Pinpoint the cell where the given text exists, returning its (X, Y) midpoint coordinate. 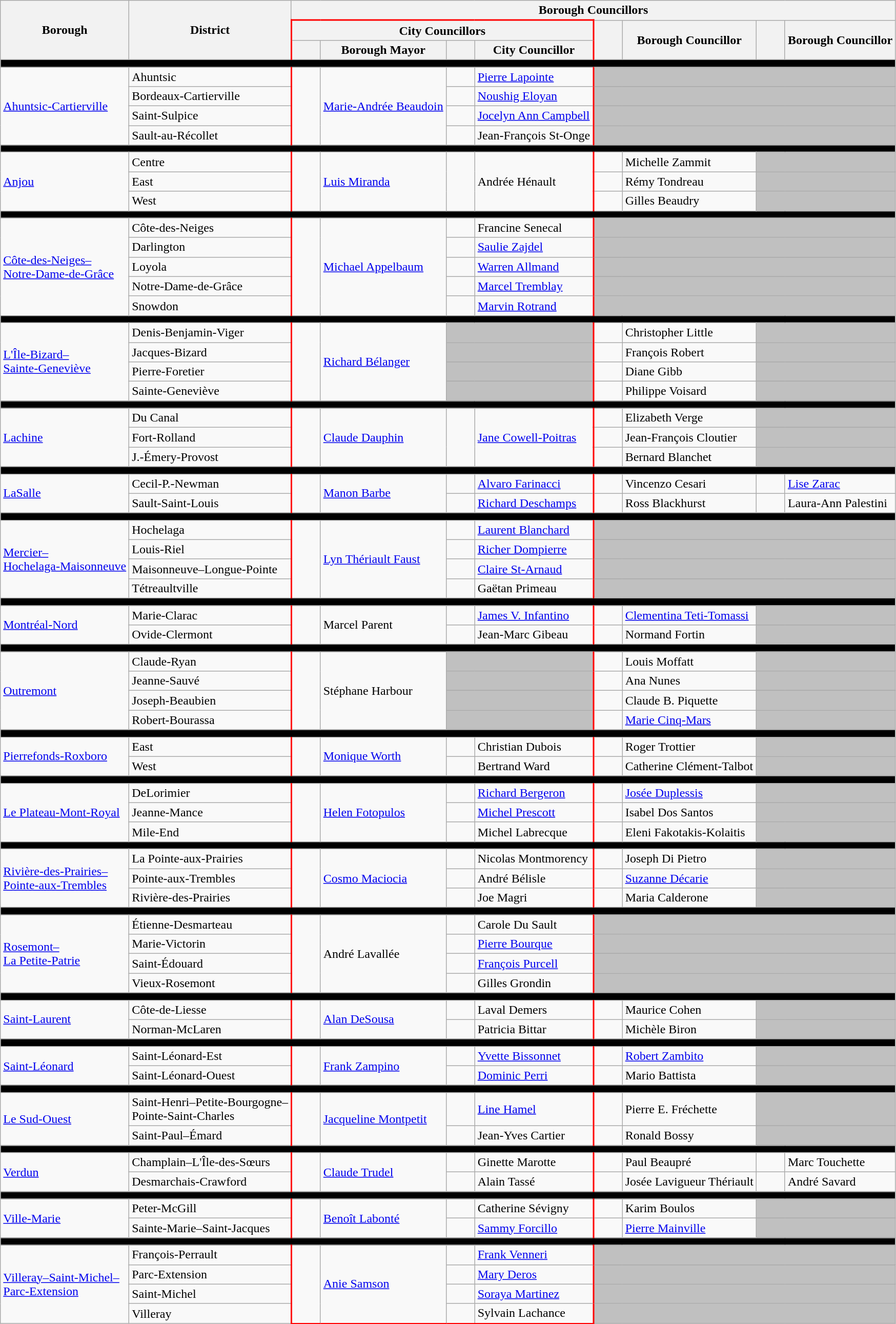
Ville-Marie (65, 1218)
Ginette Marotte (534, 1162)
Marie-Victorin (210, 944)
Villeray–Saint-Michel–Parc-Extension (65, 1284)
Saint-Léonard-Est (210, 1056)
Denis-Benjamin-Viger (210, 332)
Centre (210, 162)
Pierre-Foretier (210, 372)
Alvaro Farinacci (534, 484)
Ovide-Clermont (210, 635)
Warren Allmand (534, 267)
Nicolas Montmorency (534, 858)
City Councillor (534, 50)
Ronald Bossy (689, 1135)
Diane Gibb (689, 372)
Sault-au-Récollet (210, 135)
Carole Du Sault (534, 925)
Bertrand Ward (534, 766)
Andrée Hénault (534, 182)
Rivière-des-Prairies–Pointe-aux-Trembles (65, 878)
Villeray (210, 1314)
Étienne-Desmarteau (210, 925)
Jean-François St-Onge (534, 135)
Borough Mayor (383, 50)
Laurent Blanchard (534, 530)
Catherine Sévigny (534, 1209)
Josée Lavigueur Thériault (689, 1182)
Michelle Zammit (689, 162)
Robert Zambito (689, 1056)
Michel Prescott (534, 812)
Jean-Marc Gibeau (534, 635)
Rivière-des-Prairies (210, 898)
Jacqueline Montpetit (383, 1119)
Ross Blackhurst (689, 503)
Maria Calderone (689, 898)
Jocelyn Ann Campbell (534, 116)
Anjou (65, 182)
Line Hamel (534, 1109)
Laval Demers (534, 1010)
Joseph-Beaubien (210, 700)
Suzanne Décarie (689, 878)
Saint-Henri–Petite-Bourgogne–Pointe-Saint-Charles (210, 1109)
Pierre Bourque (534, 944)
Montréal-Nord (65, 625)
Ana Nunes (689, 681)
Louis-Riel (210, 549)
Jean-Yves Cartier (534, 1135)
Alan DeSousa (383, 1019)
District (210, 30)
Noushig Eloyan (534, 96)
Claude B. Piquette (689, 700)
Helen Fotopulos (383, 812)
Frank Venneri (534, 1255)
DeLorimier (210, 793)
Saint-Édouard (210, 964)
André Lavallée (383, 954)
Fort-Rolland (210, 437)
Lyn Thériault Faust (383, 559)
Patricia Bittar (534, 1029)
Luis Miranda (383, 182)
Lise Zarac (840, 484)
Saint-Léonard (65, 1066)
Claire St-Arnaud (534, 569)
Monique Worth (383, 756)
Sault-Saint-Louis (210, 503)
Yvette Bissonnet (534, 1056)
Gilles Beaudry (689, 201)
Rosemont–La Petite-Patrie (65, 954)
Rémy Tondreau (689, 182)
Champlain–L'Île-des-Sœurs (210, 1162)
Michael Appelbaum (383, 267)
Saint-Sulpice (210, 116)
Robert-Bourassa (210, 720)
Marvin Rotrand (534, 306)
Richard Bélanger (383, 362)
Sammy Forcillo (534, 1228)
Philippe Voisard (689, 391)
Clementina Teti-Tomassi (689, 615)
Pierre E. Fréchette (689, 1109)
François Robert (689, 352)
Saint-Michel (210, 1294)
Richard Bergeron (534, 793)
Normand Fortin (689, 635)
Jean-François Cloutier (689, 437)
Desmarchais-Crawford (210, 1182)
Claude Dauphin (383, 437)
Borough Councillors (593, 10)
Michèle Biron (689, 1029)
Maisonneuve–Longue-Pointe (210, 569)
Mercier–Hochelaga-Maisonneuve (65, 559)
Notre-Dame-de-Grâce (210, 286)
Pierre Mainville (689, 1228)
Lachine (65, 437)
Du Canal (210, 418)
André Bélisle (534, 878)
Alain Tassé (534, 1182)
Pointe-aux-Trembles (210, 878)
Saint-Paul–Émard (210, 1135)
Saulie Zajdel (534, 247)
Côte-des-Neiges–Notre-Dame-de-Grâce (65, 267)
Richard Deschamps (534, 503)
Marie-Andrée Beaudoin (383, 106)
Claude Trudel (383, 1172)
Bernard Blanchet (689, 457)
Hochelaga (210, 530)
Marc Touchette (840, 1162)
Côte-des-Neiges (210, 228)
Roger Trottier (689, 747)
Ahuntsic-Cartierville (65, 106)
Elizabeth Verge (689, 418)
Vincenzo Cesari (689, 484)
Cecil-P.-Newman (210, 484)
Borough (65, 30)
La Pointe-aux-Prairies (210, 858)
Marcel Tremblay (534, 286)
Cosmo Maciocia (383, 878)
City Councillors (442, 31)
Saint-Léonard-Ouest (210, 1075)
Verdun (65, 1172)
LaSalle (65, 493)
Dominic Perri (534, 1075)
Marcel Parent (383, 625)
Sainte-Marie–Saint-Jacques (210, 1228)
Richer Dompierre (534, 549)
Loyola (210, 267)
Josée Duplessis (689, 793)
Sylvain Lachance (534, 1314)
Michel Labrecque (534, 832)
Parc-Extension (210, 1274)
Anie Samson (383, 1284)
Frank Zampino (383, 1066)
Soraya Martinez (534, 1294)
André Savard (840, 1182)
Jeanne-Sauvé (210, 681)
Norman-McLaren (210, 1029)
Joe Magri (534, 898)
Claude-Ryan (210, 661)
Jane Cowell-Poitras (534, 437)
Pierrefonds-Roxboro (65, 756)
Snowdon (210, 306)
Catherine Clément-Talbot (689, 766)
Laura-Ann Palestini (840, 503)
Gaëtan Primeau (534, 588)
Bordeaux-Cartierville (210, 96)
Manon Barbe (383, 493)
François-Perrault (210, 1255)
Mary Deros (534, 1274)
Karim Boulos (689, 1209)
Louis Moffatt (689, 661)
Mile-End (210, 832)
Jacques-Bizard (210, 352)
Ahuntsic (210, 76)
Tétreaultville (210, 588)
Marie Cinq-Mars (689, 720)
L'Île-Bizard–Sainte-Geneviève (65, 362)
Eleni Fakotakis-Kolaitis (689, 832)
Outremont (65, 691)
Côte-de-Liesse (210, 1010)
Francine Senecal (534, 228)
Maurice Cohen (689, 1010)
James V. Infantino (534, 615)
Sainte-Geneviève (210, 391)
Marie-Clarac (210, 615)
Jeanne-Mance (210, 812)
Mario Battista (689, 1075)
Peter-McGill (210, 1209)
Pierre Lapointe (534, 76)
Stéphane Harbour (383, 691)
Joseph Di Pietro (689, 858)
Paul Beaupré (689, 1162)
Saint-Laurent (65, 1019)
Isabel Dos Santos (689, 812)
Darlington (210, 247)
Gilles Grondin (534, 983)
Vieux-Rosemont (210, 983)
Christopher Little (689, 332)
François Purcell (534, 964)
Christian Dubois (534, 747)
J.-Émery-Provost (210, 457)
Le Sud-Ouest (65, 1119)
Le Plateau-Mont-Royal (65, 812)
Benoît Labonté (383, 1218)
